From the cell containing the given text, extract its center point as [X, Y] coordinate. 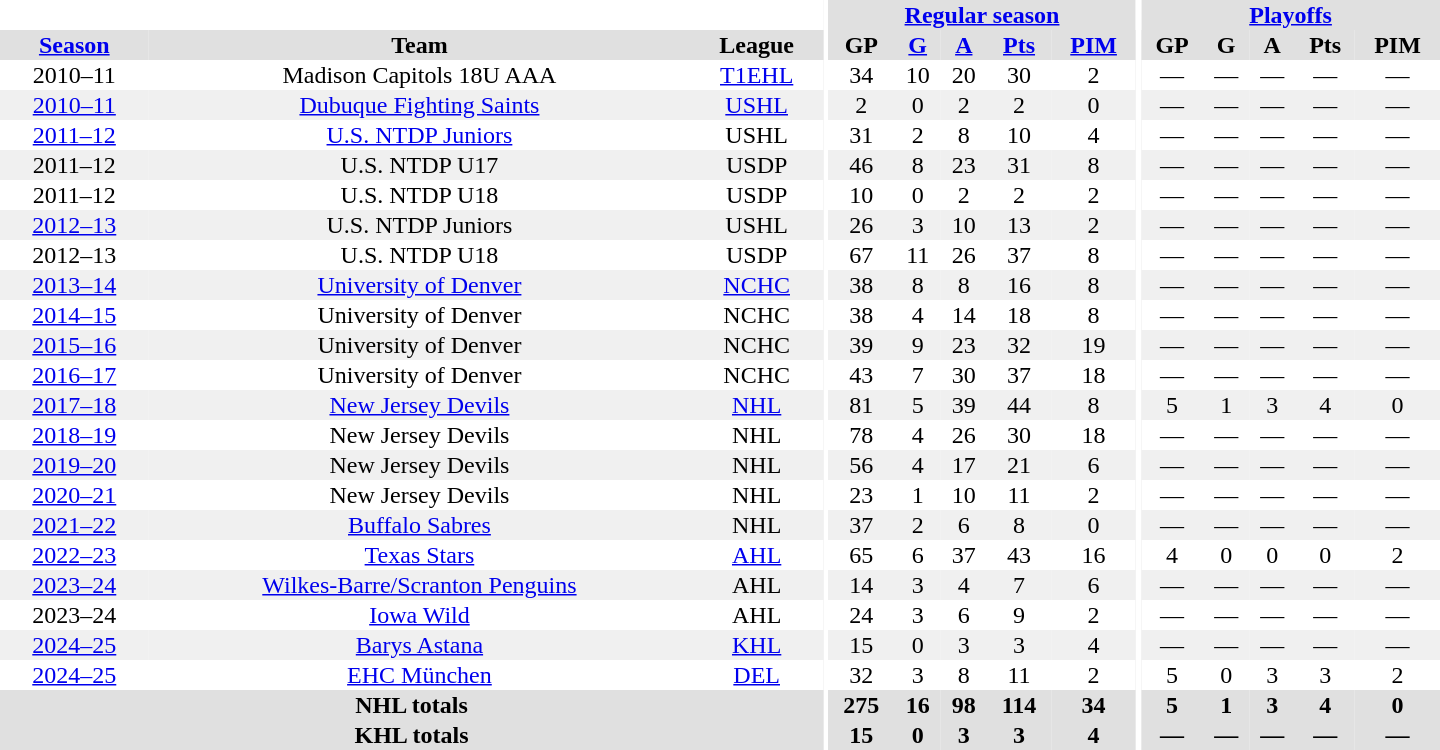
T1EHL [756, 75]
46 [862, 165]
NHL totals [412, 705]
Iowa Wild [420, 615]
2017–18 [74, 405]
21 [1019, 465]
2015–16 [74, 345]
KHL [756, 645]
2018–19 [74, 435]
24 [862, 615]
2022–23 [74, 555]
98 [964, 705]
EHC München [420, 675]
44 [1019, 405]
League [756, 45]
65 [862, 555]
Playoffs [1290, 15]
Dubuque Fighting Saints [420, 105]
67 [862, 255]
2019–20 [74, 465]
19 [1094, 345]
17 [964, 465]
Barys Astana [420, 645]
56 [862, 465]
81 [862, 405]
13 [1019, 225]
U.S. NTDP U17 [420, 165]
20 [964, 75]
Madison Capitols 18U AAA [420, 75]
Texas Stars [420, 555]
Team [420, 45]
Buffalo Sabres [420, 525]
114 [1019, 705]
Regular season [982, 15]
2020–21 [74, 495]
2021–22 [74, 525]
78 [862, 435]
2013–14 [74, 285]
DEL [756, 675]
2016–17 [74, 375]
Season [74, 45]
KHL totals [412, 735]
Wilkes-Barre/Scranton Penguins [420, 585]
2014–15 [74, 315]
275 [862, 705]
